Return (x, y) of the center of cell containing provided text 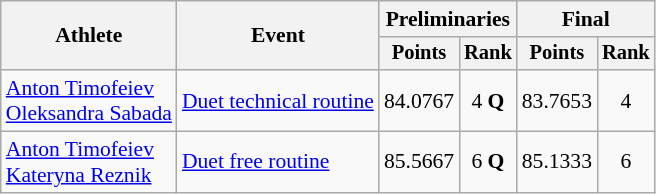
83.7653 (557, 100)
6 Q (488, 162)
84.0767 (419, 100)
Anton TimofeievKateryna Reznik (89, 162)
4 (626, 100)
Athlete (89, 36)
85.5667 (419, 162)
Event (278, 36)
6 (626, 162)
Duet free routine (278, 162)
Final (586, 19)
4 Q (488, 100)
85.1333 (557, 162)
Anton TimofeievOleksandra Sabada (89, 100)
Duet technical routine (278, 100)
Preliminaries (448, 19)
